Extract the (X, Y) coordinate from the center of the cell holding the provided text.  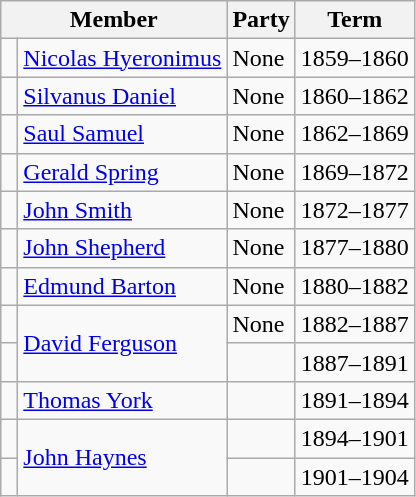
1872–1877 (354, 210)
1877–1880 (354, 248)
1894–1901 (354, 438)
John Smith (122, 210)
Gerald Spring (122, 172)
Edmund Barton (122, 286)
1860–1862 (354, 96)
1901–1904 (354, 477)
1880–1882 (354, 286)
1862–1869 (354, 134)
Member (114, 20)
David Ferguson (122, 343)
1859–1860 (354, 58)
1887–1891 (354, 362)
Term (354, 20)
John Shepherd (122, 248)
Nicolas Hyeronimus (122, 58)
Party (261, 20)
1891–1894 (354, 400)
Silvanus Daniel (122, 96)
1869–1872 (354, 172)
Thomas York (122, 400)
Saul Samuel (122, 134)
John Haynes (122, 457)
1882–1887 (354, 324)
